Search for the cell housing the specified text and yield its (X, Y) center coordinate. 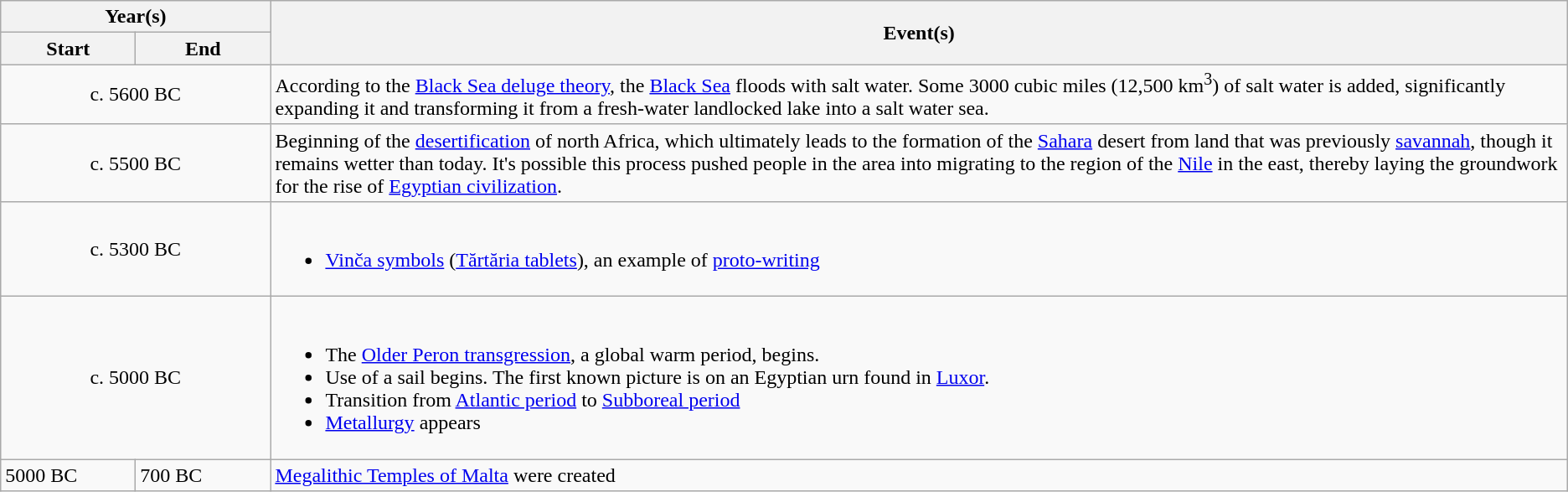
Megalithic Temples of Malta were created (919, 475)
c. 5500 BC (136, 163)
700 BC (203, 475)
Vinča symbols (Tărtăria tablets), an example of proto-writing (919, 248)
5000 BC (69, 475)
c. 5000 BC (136, 378)
End (203, 49)
Year(s) (136, 17)
c. 5600 BC (136, 95)
c. 5300 BC (136, 248)
Event(s) (919, 33)
Start (69, 49)
